Determine the (x, y) coordinate at the center of the cell enclosing the given text.  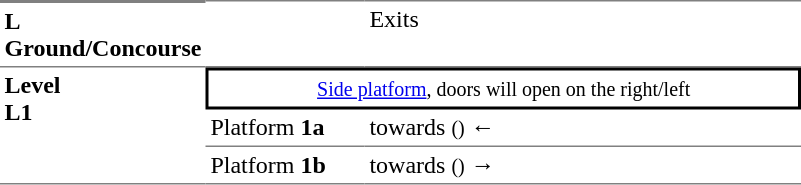
towards () → (583, 166)
LevelL1 (103, 126)
Platform 1b (286, 166)
Exits (583, 34)
towards () ← (583, 129)
Platform 1a (286, 129)
LGround/Concourse (103, 34)
